Find where the given text appears and provide that cell's center as [X, Y] coordinate. 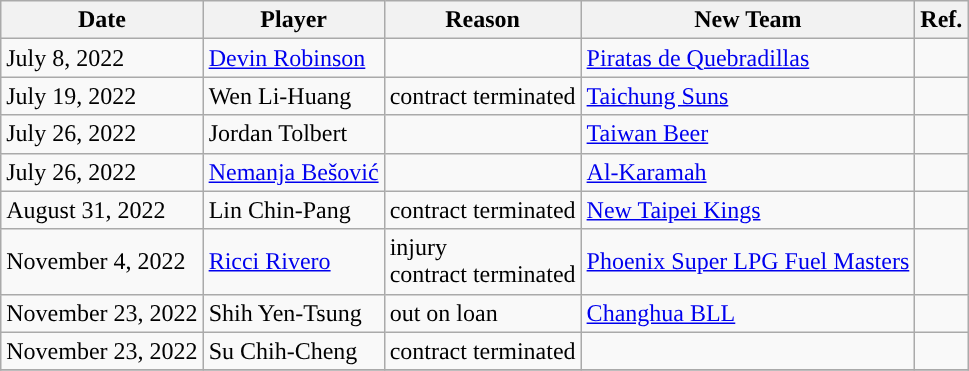
Jordan Tolbert [294, 134]
New Team [748, 20]
Nemanja Bešović [294, 172]
Piratas de Quebradillas [748, 58]
Reason [482, 20]
Phoenix Super LPG Fuel Masters [748, 262]
Su Chih-Cheng [294, 351]
Wen Li-Huang [294, 96]
Taichung Suns [748, 96]
July 19, 2022 [102, 96]
Taiwan Beer [748, 134]
out on loan [482, 313]
Player [294, 20]
Date [102, 20]
July 8, 2022 [102, 58]
Shih Yen-Tsung [294, 313]
Ref. [942, 20]
injurycontract terminated [482, 262]
Lin Chin-Pang [294, 210]
New Taipei Kings [748, 210]
August 31, 2022 [102, 210]
November 4, 2022 [102, 262]
Al-Karamah [748, 172]
Ricci Rivero [294, 262]
Changhua BLL [748, 313]
Devin Robinson [294, 58]
